For the text-containing cell, return its midpoint in (X, Y) coordinate format. 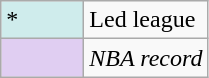
NBA record (146, 58)
Led league (146, 20)
* (42, 20)
